For the text-containing cell, return its midpoint in [X, Y] coordinate format. 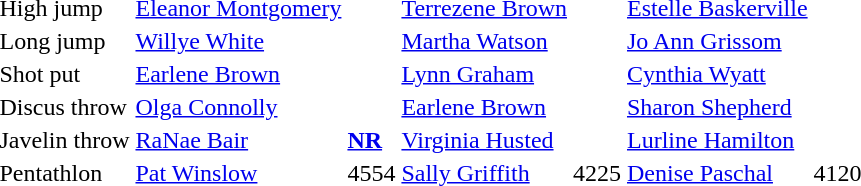
NR [372, 140]
Sharon Shepherd [717, 107]
Jo Ann Grissom [717, 41]
Martha Watson [484, 41]
Virginia Husted [484, 140]
Willye White [238, 41]
Lynn Graham [484, 74]
Cynthia Wyatt [717, 74]
RaNae Bair [238, 140]
Lurline Hamilton [717, 140]
Olga Connolly [238, 107]
